For the text-containing cell, return its midpoint in (x, y) coordinate format. 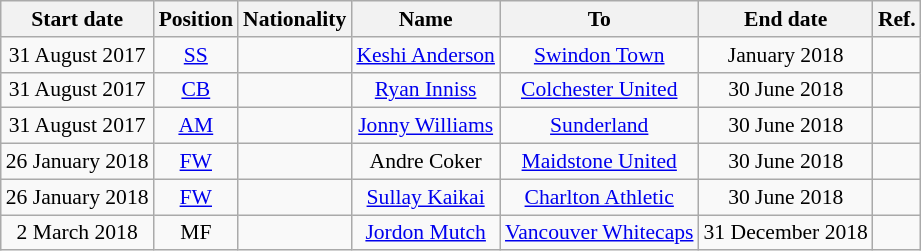
SS (196, 55)
Jonny Williams (426, 126)
AM (196, 126)
Position (196, 19)
Ryan Inniss (426, 90)
MF (196, 233)
Ref. (897, 19)
Charlton Athletic (600, 197)
2 March 2018 (78, 233)
Vancouver Whitecaps (600, 233)
Andre Coker (426, 162)
End date (786, 19)
To (600, 19)
Colchester United (600, 90)
Sullay Kaikai (426, 197)
Name (426, 19)
January 2018 (786, 55)
Swindon Town (600, 55)
31 December 2018 (786, 233)
CB (196, 90)
Start date (78, 19)
Sunderland (600, 126)
Maidstone United (600, 162)
Jordon Mutch (426, 233)
Nationality (294, 19)
Keshi Anderson (426, 55)
